Detect which cell encompasses the target text, then output its (X, Y) center coordinate. 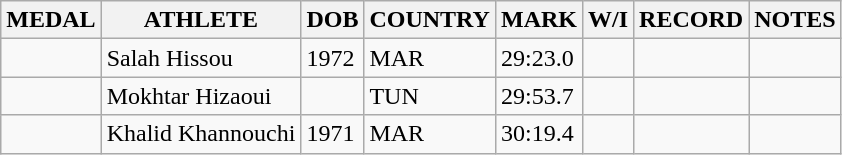
W/I (608, 20)
NOTES (795, 20)
MEDAL (51, 20)
TUN (430, 96)
DOB (332, 20)
1971 (332, 134)
Salah Hissou (201, 58)
29:53.7 (538, 96)
COUNTRY (430, 20)
30:19.4 (538, 134)
Khalid Khannouchi (201, 134)
ATHLETE (201, 20)
29:23.0 (538, 58)
1972 (332, 58)
Mokhtar Hizaoui (201, 96)
MARK (538, 20)
RECORD (692, 20)
